Output the [x, y] coordinate of the center of the cell containing the given text.  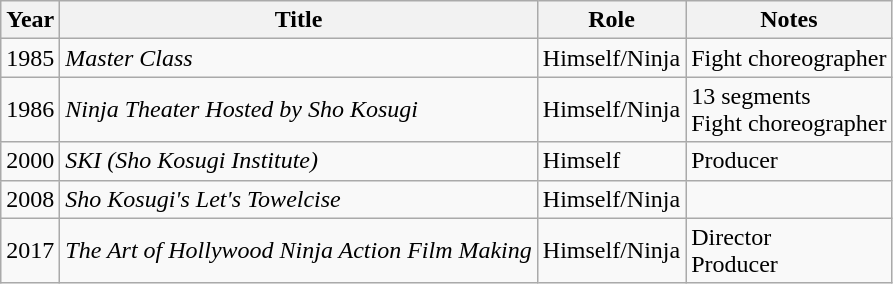
Fight choreographer [789, 58]
Master Class [298, 58]
SKI (Sho Kosugi Institute) [298, 161]
Year [30, 20]
Title [298, 20]
1985 [30, 58]
Producer [789, 161]
2017 [30, 250]
The Art of Hollywood Ninja Action Film Making [298, 250]
Himself [611, 161]
2008 [30, 199]
Ninja Theater Hosted by Sho Kosugi [298, 110]
1986 [30, 110]
2000 [30, 161]
Notes [789, 20]
13 segmentsFight choreographer [789, 110]
DirectorProducer [789, 250]
Sho Kosugi's Let's Towelcise [298, 199]
Role [611, 20]
